Output the (x, y) coordinate of the center of the cell containing the given text.  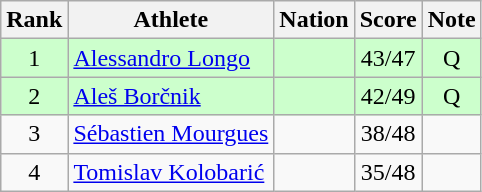
4 (34, 172)
Sébastien Mourgues (171, 134)
Tomislav Kolobarić (171, 172)
3 (34, 134)
Note (452, 20)
42/49 (388, 96)
43/47 (388, 58)
2 (34, 96)
1 (34, 58)
38/48 (388, 134)
Rank (34, 20)
Athlete (171, 20)
Alessandro Longo (171, 58)
Aleš Borčnik (171, 96)
35/48 (388, 172)
Score (388, 20)
Nation (314, 20)
